For the text-containing cell, return its midpoint in [x, y] coordinate format. 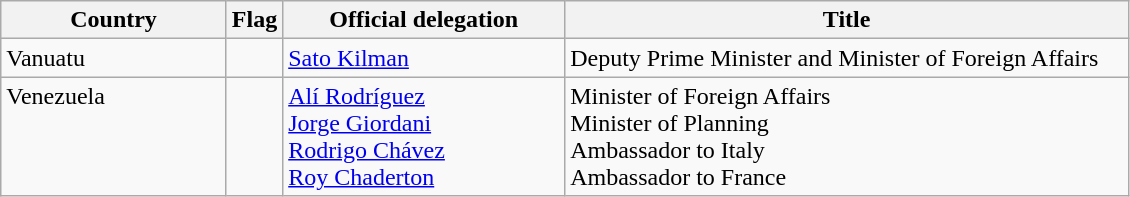
Country [114, 20]
Sato Kilman [424, 58]
Official delegation [424, 20]
Flag [254, 20]
Alí RodríguezJorge GiordaniRodrigo ChávezRoy Chaderton [424, 136]
Vanuatu [114, 58]
Deputy Prime Minister and Minister of Foreign Affairs [847, 58]
Minister of Foreign AffairsMinister of PlanningAmbassador to ItalyAmbassador to France [847, 136]
Title [847, 20]
Venezuela [114, 136]
